Return (X, Y) of the center of cell containing provided text 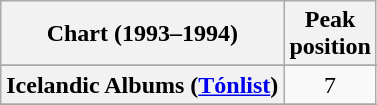
Chart (1993–1994) (142, 34)
Peakposition (330, 34)
Icelandic Albums (Tónlist) (142, 85)
7 (330, 85)
